Output the [X, Y] coordinate of the center of the cell containing the given text.  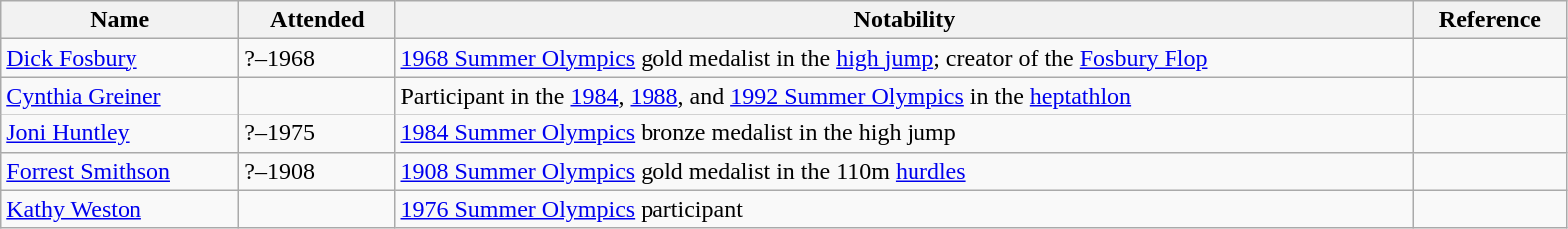
Participant in the 1984, 1988, and 1992 Summer Olympics in the heptathlon [905, 96]
Joni Huntley [120, 133]
?–1975 [317, 133]
Forrest Smithson [120, 171]
1976 Summer Olympics participant [905, 209]
1968 Summer Olympics gold medalist in the high jump; creator of the Fosbury Flop [905, 58]
1984 Summer Olympics bronze medalist in the high jump [905, 133]
Name [120, 20]
Reference [1490, 20]
Notability [905, 20]
Dick Fosbury [120, 58]
Kathy Weston [120, 209]
?–1908 [317, 171]
?–1968 [317, 58]
Cynthia Greiner [120, 96]
Attended [317, 20]
1908 Summer Olympics gold medalist in the 110m hurdles [905, 171]
